Find where the given text appears and provide that cell's center as [X, Y] coordinate. 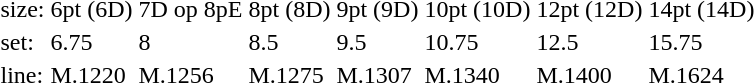
9.5 [378, 42]
8 [190, 42]
12.5 [590, 42]
8.5 [290, 42]
10.75 [478, 42]
6.75 [92, 42]
